Pinpoint the cell where the given text exists, returning its (X, Y) midpoint coordinate. 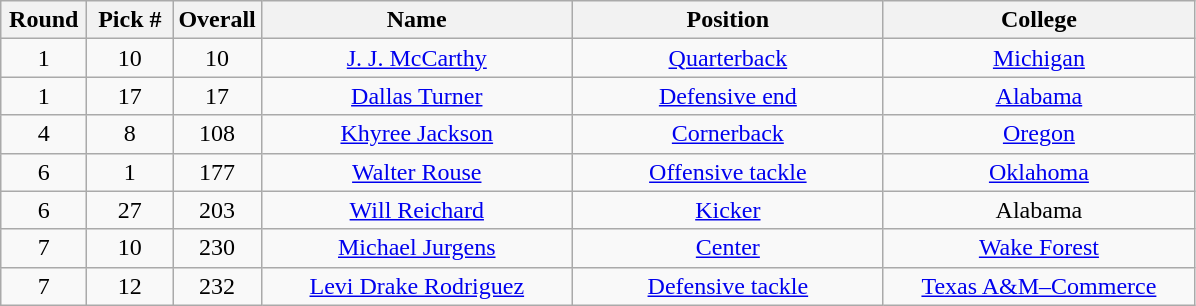
Overall (217, 20)
Defensive end (728, 96)
Quarterback (728, 58)
Dallas Turner (416, 96)
Michael Jurgens (416, 248)
Walter Rouse (416, 172)
Defensive tackle (728, 286)
Offensive tackle (728, 172)
Position (728, 20)
230 (217, 248)
J. J. McCarthy (416, 58)
Pick # (130, 20)
Khyree Jackson (416, 134)
203 (217, 210)
Cornerback (728, 134)
College (1038, 20)
Wake Forest (1038, 248)
27 (130, 210)
Oklahoma (1038, 172)
Oregon (1038, 134)
Will Reichard (416, 210)
177 (217, 172)
Texas A&M–Commerce (1038, 286)
Kicker (728, 210)
Center (728, 248)
4 (44, 134)
8 (130, 134)
232 (217, 286)
Michigan (1038, 58)
108 (217, 134)
12 (130, 286)
Levi Drake Rodriguez (416, 286)
Round (44, 20)
Name (416, 20)
